Identify which cell holds the provided text, then report its (x, y) central coordinate. 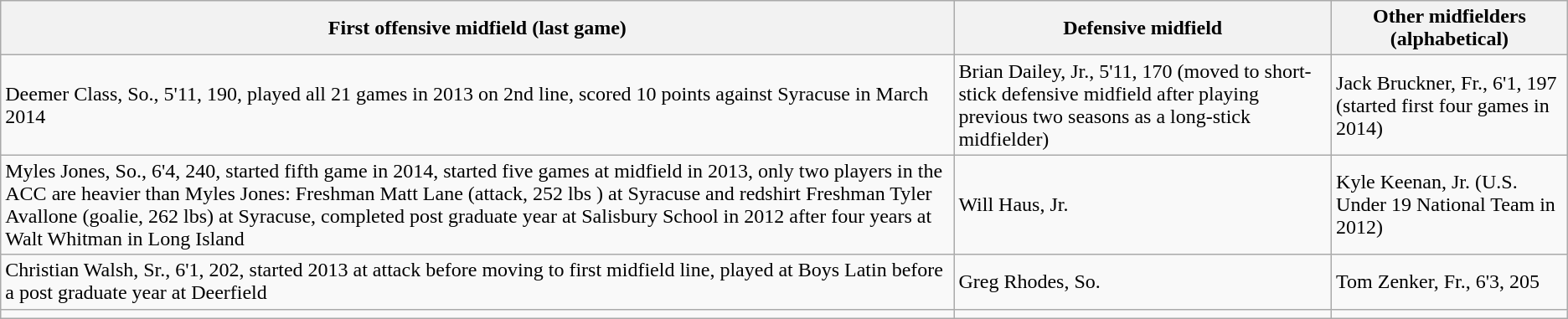
First offensive midfield (last game) (477, 28)
Deemer Class, So., 5'11, 190, played all 21 games in 2013 on 2nd line, scored 10 points against Syracuse in March 2014 (477, 105)
Defensive midfield (1142, 28)
Will Haus, Jr. (1142, 204)
Tom Zenker, Fr., 6'3, 205 (1450, 281)
Brian Dailey, Jr., 5'11, 170 (moved to short-stick defensive midfield after playing previous two seasons as a long-stick midfielder) (1142, 105)
Other midfielders (alphabetical) (1450, 28)
Greg Rhodes, So. (1142, 281)
Kyle Keenan, Jr. (U.S. Under 19 National Team in 2012) (1450, 204)
Jack Bruckner, Fr., 6'1, 197 (started first four games in 2014) (1450, 105)
